Scan for the cell matching the given text and deliver its [x, y] coordinate at center. 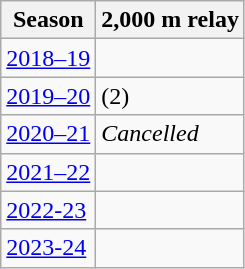
(2) [170, 96]
2022-23 [48, 210]
2,000 m relay [170, 20]
2023-24 [48, 248]
2020–21 [48, 134]
2019–20 [48, 96]
Season [48, 20]
Cancelled [170, 134]
2021–22 [48, 172]
2018–19 [48, 58]
